From the cell containing the given text, extract its center point as (x, y) coordinate. 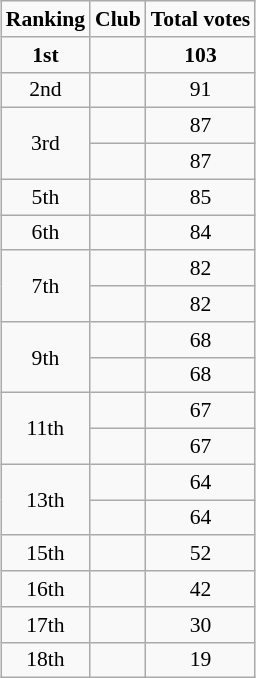
16th (46, 589)
91 (200, 90)
3rd (46, 144)
9th (46, 358)
42 (200, 589)
19 (200, 660)
15th (46, 554)
84 (200, 233)
17th (46, 625)
7th (46, 286)
5th (46, 197)
Total votes (200, 19)
11th (46, 428)
Club (118, 19)
103 (200, 55)
Ranking (46, 19)
30 (200, 625)
2nd (46, 90)
52 (200, 554)
1st (46, 55)
85 (200, 197)
18th (46, 660)
6th (46, 233)
13th (46, 500)
